Extract the [X, Y] coordinate from the center of the cell holding the provided text.  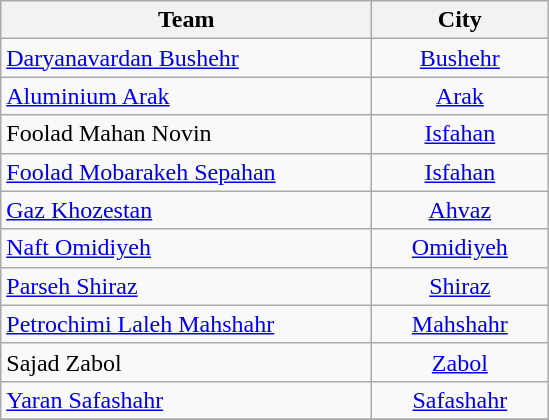
Team [186, 20]
Petrochimi Laleh Mahshahr [186, 324]
Shiraz [460, 286]
Foolad Mobarakeh Sepahan [186, 172]
City [460, 20]
Daryanavardan Bushehr [186, 58]
Bushehr [460, 58]
Yaran Safashahr [186, 400]
Foolad Mahan Novin [186, 134]
Zabol [460, 362]
Naft Omidiyeh [186, 248]
Aluminium Arak [186, 96]
Ahvaz [460, 210]
Gaz Khozestan [186, 210]
Omidiyeh [460, 248]
Parseh Shiraz [186, 286]
Sajad Zabol [186, 362]
Arak [460, 96]
Mahshahr [460, 324]
Safashahr [460, 400]
